Determine the [X, Y] coordinate at the center of the cell enclosing the given text.  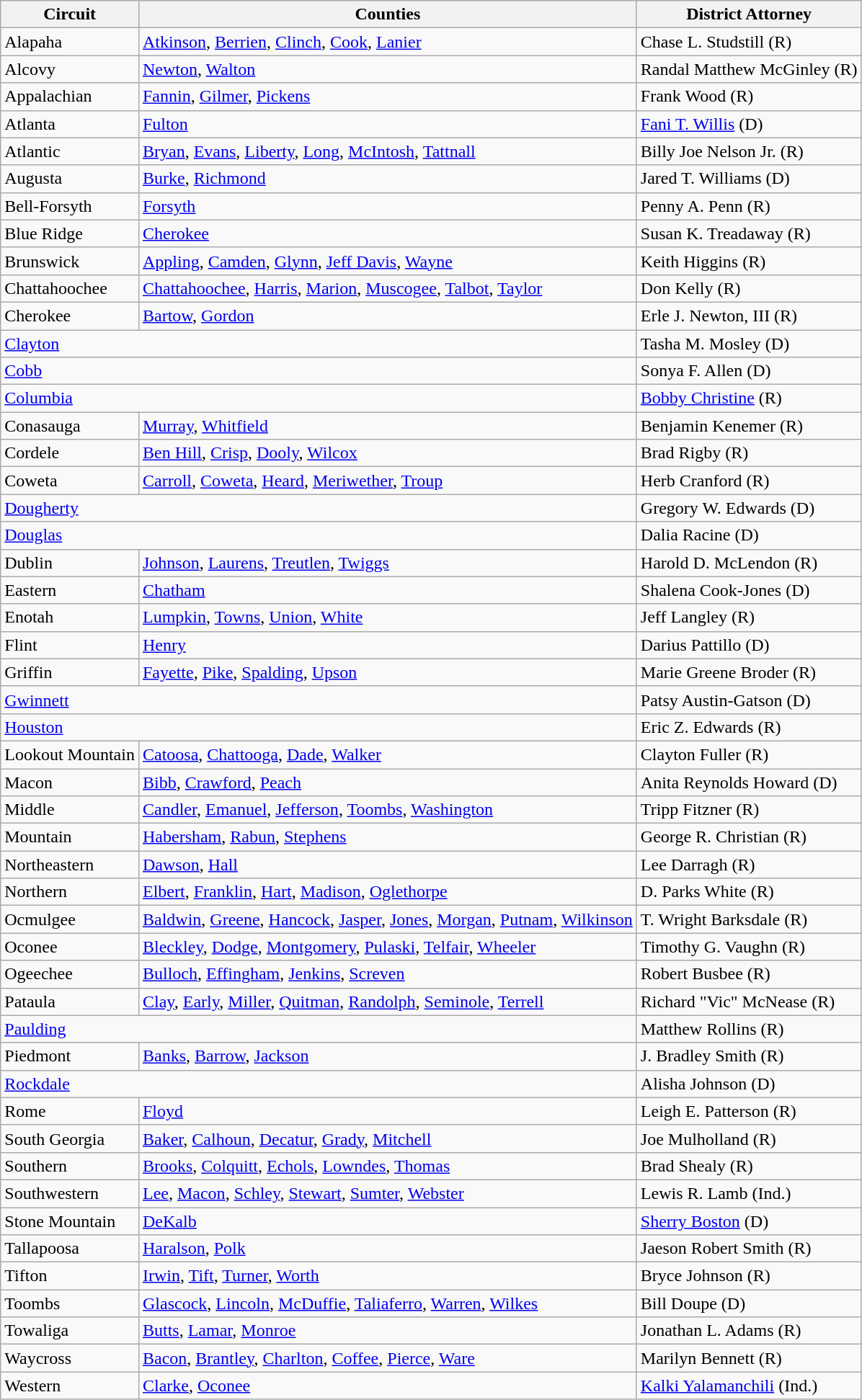
Lee, Macon, Schley, Stewart, Sumter, Webster [388, 1193]
Waycross [70, 1358]
Atlanta [70, 124]
Houston [319, 727]
Dougherty [319, 508]
Macon [70, 782]
Shalena Cook-Jones (D) [749, 590]
Counties [388, 14]
Burke, Richmond [388, 179]
Eastern [70, 590]
Candler, Emanuel, Jefferson, Toombs, Washington [388, 810]
Harold D. McLendon (R) [749, 563]
Lewis R. Lamb (Ind.) [749, 1193]
Flint [70, 645]
Eric Z. Edwards (R) [749, 727]
Elbert, Franklin, Hart, Madison, Oglethorpe [388, 892]
Anita Reynolds Howard (D) [749, 782]
Newton, Walton [388, 69]
Keith Higgins (R) [749, 261]
Fulton [388, 124]
Chatham [388, 590]
Fayette, Pike, Spalding, Upson [388, 672]
Brunswick [70, 261]
Bacon, Brantley, Charlton, Coffee, Pierce, Ware [388, 1358]
Forsyth [388, 206]
Conasauga [70, 426]
Augusta [70, 179]
Dalia Racine (D) [749, 535]
Alisha Johnson (D) [749, 1084]
Frank Wood (R) [749, 97]
Glascock, Lincoln, McDuffie, Taliaferro, Warren, Wilkes [388, 1303]
Bibb, Crawford, Peach [388, 782]
Haralson, Polk [388, 1249]
Enotah [70, 617]
George R. Christian (R) [749, 837]
Northern [70, 892]
Rockdale [319, 1084]
Bell-Forsyth [70, 206]
Lee Darragh (R) [749, 865]
Butts, Lamar, Monroe [388, 1331]
Cobb [319, 371]
Chattahoochee, Harris, Marion, Muscogee, Talbot, Taylor [388, 288]
Clayton [319, 344]
Clarke, Oconee [388, 1386]
Brad Rigby (R) [749, 453]
T. Wright Barksdale (R) [749, 919]
Paulding [319, 1029]
Bulloch, Effingham, Jenkins, Screven [388, 974]
Alcovy [70, 69]
Marie Greene Broder (R) [749, 672]
Herb Cranford (R) [749, 481]
Lumpkin, Towns, Union, White [388, 617]
Clayton Fuller (R) [749, 754]
Stone Mountain [70, 1221]
Kalki Yalamanchili (Ind.) [749, 1386]
Jonathan L. Adams (R) [749, 1331]
DeKalb [388, 1221]
Erle J. Newton, III (R) [749, 316]
Habersham, Rabun, Stephens [388, 837]
Randal Matthew McGinley (R) [749, 69]
Baker, Calhoun, Decatur, Grady, Mitchell [388, 1138]
Fannin, Gilmer, Pickens [388, 97]
Appalachian [70, 97]
J. Bradley Smith (R) [749, 1056]
Clay, Early, Miller, Quitman, Randolph, Seminole, Terrell [388, 1002]
Floyd [388, 1111]
Tripp Fitzner (R) [749, 810]
Brooks, Colquitt, Echols, Lowndes, Thomas [388, 1166]
Circuit [70, 14]
Carroll, Coweta, Heard, Meriwether, Troup [388, 481]
Southern [70, 1166]
Joe Mulholland (R) [749, 1138]
Tifton [70, 1276]
Jared T. Williams (D) [749, 179]
Blue Ridge [70, 233]
Dublin [70, 563]
Bryce Johnson (R) [749, 1276]
Western [70, 1386]
Sonya F. Allen (D) [749, 371]
Leigh E. Patterson (R) [749, 1111]
Fani T. Willis (D) [749, 124]
Matthew Rollins (R) [749, 1029]
Murray, Whitfield [388, 426]
Bobby Christine (R) [749, 398]
Sherry Boston (D) [749, 1221]
South Georgia [70, 1138]
Chase L. Studstill (R) [749, 42]
Douglas [319, 535]
Cordele [70, 453]
Jaeson Robert Smith (R) [749, 1249]
Billy Joe Nelson Jr. (R) [749, 151]
Irwin, Tift, Turner, Worth [388, 1276]
Brad Shealy (R) [749, 1166]
Patsy Austin-Gatson (D) [749, 700]
Atlantic [70, 151]
Griffin [70, 672]
Bartow, Gordon [388, 316]
Gwinnett [319, 700]
Ocmulgee [70, 919]
Lookout Mountain [70, 754]
Timothy G. Vaughn (R) [749, 947]
Darius Pattillo (D) [749, 645]
Toombs [70, 1303]
Gregory W. Edwards (D) [749, 508]
Appling, Camden, Glynn, Jeff Davis, Wayne [388, 261]
Jeff Langley (R) [749, 617]
Tallapoosa [70, 1249]
Mountain [70, 837]
Banks, Barrow, Jackson [388, 1056]
Johnson, Laurens, Treutlen, Twiggs [388, 563]
Southwestern [70, 1193]
Catoosa, Chattooga, Dade, Walker [388, 754]
Columbia [319, 398]
Tasha M. Mosley (D) [749, 344]
Henry [388, 645]
Alapaha [70, 42]
Dawson, Hall [388, 865]
Baldwin, Greene, Hancock, Jasper, Jones, Morgan, Putnam, Wilkinson [388, 919]
Oconee [70, 947]
D. Parks White (R) [749, 892]
Richard "Vic" McNease (R) [749, 1002]
Don Kelly (R) [749, 288]
Piedmont [70, 1056]
Rome [70, 1111]
Ben Hill, Crisp, Dooly, Wilcox [388, 453]
Benjamin Kenemer (R) [749, 426]
Marilyn Bennett (R) [749, 1358]
Towaliga [70, 1331]
Bryan, Evans, Liberty, Long, McIntosh, Tattnall [388, 151]
Coweta [70, 481]
Bill Doupe (D) [749, 1303]
District Attorney [749, 14]
Susan K. Treadaway (R) [749, 233]
Pataula [70, 1002]
Bleckley, Dodge, Montgomery, Pulaski, Telfair, Wheeler [388, 947]
Chattahoochee [70, 288]
Ogeechee [70, 974]
Penny A. Penn (R) [749, 206]
Atkinson, Berrien, Clinch, Cook, Lanier [388, 42]
Northeastern [70, 865]
Robert Busbee (R) [749, 974]
Middle [70, 810]
